Locate the cell with the specified text and output its [X, Y] center coordinate. 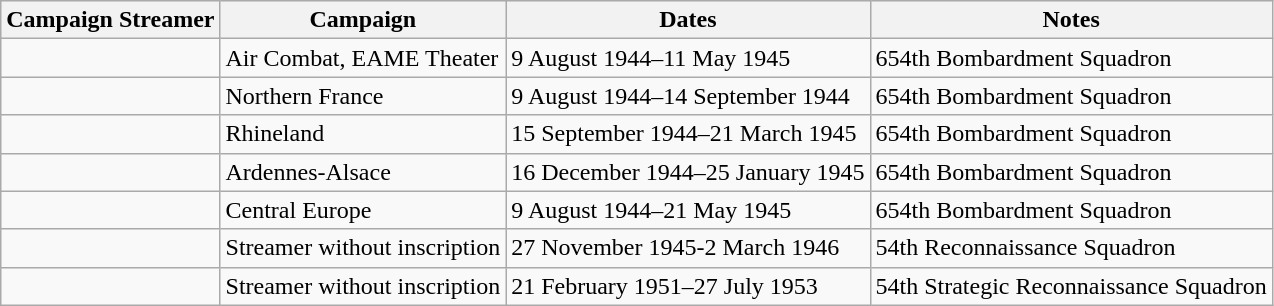
27 November 1945-2 March 1946 [688, 248]
16 December 1944–25 January 1945 [688, 172]
Ardennes-Alsace [363, 172]
Northern France [363, 96]
9 August 1944–14 September 1944 [688, 96]
21 February 1951–27 July 1953 [688, 286]
15 September 1944–21 March 1945 [688, 134]
Rhineland [363, 134]
54th Strategic Reconnaissance Squadron [1071, 286]
Notes [1071, 20]
Air Combat, EAME Theater [363, 58]
9 August 1944–21 May 1945 [688, 210]
Dates [688, 20]
54th Reconnaissance Squadron [1071, 248]
Central Europe [363, 210]
Campaign [363, 20]
9 August 1944–11 May 1945 [688, 58]
Campaign Streamer [110, 20]
